Return [X, Y] of the center of cell containing provided text 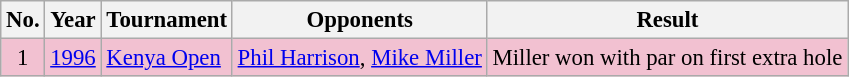
Phil Harrison, Mike Miller [360, 58]
No. [23, 20]
Opponents [360, 20]
Tournament [166, 20]
Miller won with par on first extra hole [667, 58]
1996 [73, 58]
Result [667, 20]
Year [73, 20]
1 [23, 58]
Kenya Open [166, 58]
